Extract the [X, Y] coordinate from the center of the cell holding the provided text.  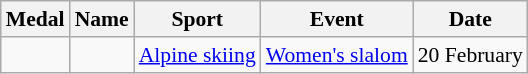
Women's slalom [337, 55]
Name [102, 19]
20 February [470, 55]
Alpine skiing [198, 55]
Medal [36, 19]
Date [470, 19]
Sport [198, 19]
Event [337, 19]
